Capture the cell that displays the provided text and extract its [X, Y] central coordinate. 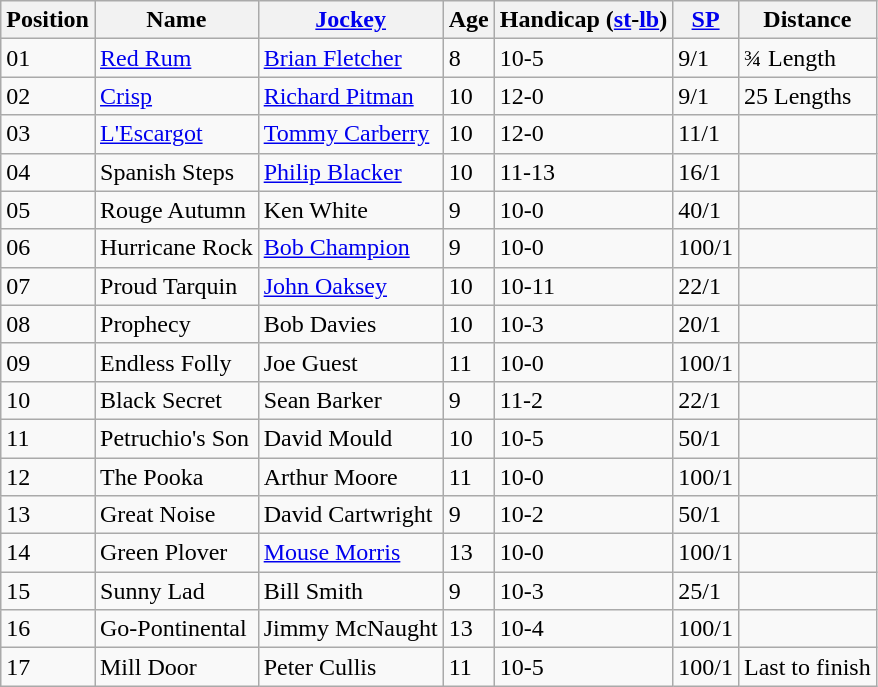
Endless Folly [176, 362]
06 [48, 248]
Red Rum [176, 58]
John Oaksey [350, 286]
16 [48, 629]
02 [48, 96]
Last to finish [807, 667]
03 [48, 134]
20/1 [706, 324]
11-2 [583, 400]
09 [48, 362]
Brian Fletcher [350, 58]
David Cartwright [350, 515]
Name [176, 20]
10-11 [583, 286]
Jockey [350, 20]
04 [48, 172]
Ken White [350, 210]
14 [48, 553]
40/1 [706, 210]
08 [48, 324]
Prophecy [176, 324]
Age [468, 20]
Hurricane Rock [176, 248]
Position [48, 20]
Proud Tarquin [176, 286]
Crisp [176, 96]
Handicap (st-lb) [583, 20]
Joe Guest [350, 362]
¾ Length [807, 58]
Distance [807, 20]
15 [48, 591]
Peter Cullis [350, 667]
Mouse Morris [350, 553]
Bill Smith [350, 591]
Richard Pitman [350, 96]
L'Escargot [176, 134]
David Mould [350, 438]
Jimmy McNaught [350, 629]
11/1 [706, 134]
01 [48, 58]
25/1 [706, 591]
SP [706, 20]
Green Plover [176, 553]
16/1 [706, 172]
12 [48, 477]
17 [48, 667]
Rouge Autumn [176, 210]
10-4 [583, 629]
07 [48, 286]
Sunny Lad [176, 591]
Black Secret [176, 400]
05 [48, 210]
10-2 [583, 515]
Spanish Steps [176, 172]
Bob Davies [350, 324]
Mill Door [176, 667]
Tommy Carberry [350, 134]
Petruchio's Son [176, 438]
The Pooka [176, 477]
Go-Pontinental [176, 629]
11-13 [583, 172]
Philip Blacker [350, 172]
Sean Barker [350, 400]
8 [468, 58]
25 Lengths [807, 96]
Great Noise [176, 515]
Bob Champion [350, 248]
Arthur Moore [350, 477]
